Locate the cell with the specified text and output its (X, Y) center coordinate. 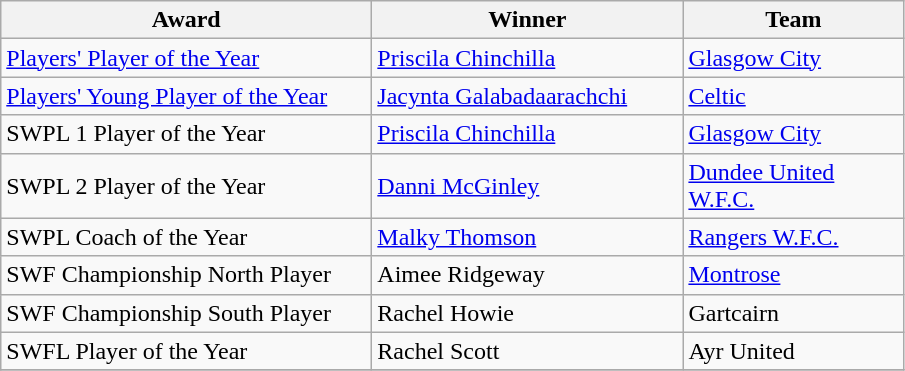
Gartcairn (794, 313)
Winner (528, 20)
Players' Young Player of the Year (186, 96)
SWF Championship North Player (186, 275)
Celtic (794, 96)
SWPL Coach of the Year (186, 237)
SWFL Player of the Year (186, 351)
Dundee United W.F.C. (794, 186)
Ayr United (794, 351)
SWF Championship South Player (186, 313)
Rachel Howie (528, 313)
Jacynta Galabadaarachchi (528, 96)
Danni McGinley (528, 186)
Team (794, 20)
Award (186, 20)
Aimee Ridgeway (528, 275)
Rangers W.F.C. (794, 237)
Players' Player of the Year (186, 58)
SWPL 2 Player of the Year (186, 186)
Montrose (794, 275)
SWPL 1 Player of the Year (186, 134)
Malky Thomson (528, 237)
Rachel Scott (528, 351)
